Return (x, y) of the center of cell containing provided text 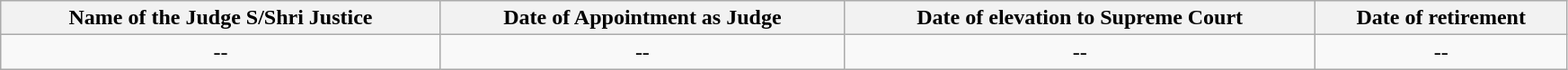
Date of elevation to Supreme Court (1080, 18)
Date of Appointment as Judge (642, 18)
Name of the Judge S/Shri Justice (221, 18)
Date of retirement (1441, 18)
